Return the [x, y] coordinate for the center point of the cell that contains the specified text.  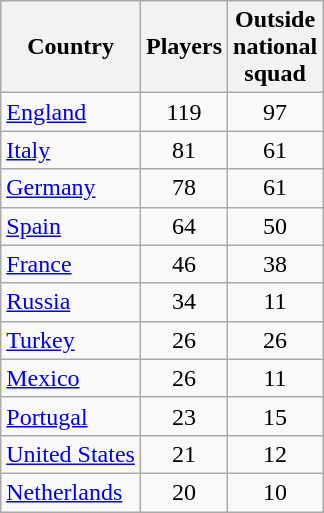
Mexico [71, 378]
United States [71, 454]
23 [184, 416]
Netherlands [71, 492]
81 [184, 150]
21 [184, 454]
50 [276, 226]
Portugal [71, 416]
Germany [71, 188]
34 [184, 302]
38 [276, 264]
England [71, 112]
Outsidenationalsquad [276, 47]
78 [184, 188]
97 [276, 112]
20 [184, 492]
12 [276, 454]
Spain [71, 226]
119 [184, 112]
Players [184, 47]
15 [276, 416]
10 [276, 492]
Country [71, 47]
Italy [71, 150]
Turkey [71, 340]
64 [184, 226]
France [71, 264]
Russia [71, 302]
46 [184, 264]
